Locate the cell with the specified text and output its (X, Y) center coordinate. 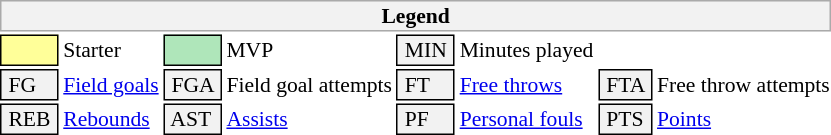
Free throws (526, 85)
MVP (309, 50)
FT (426, 85)
FTA (626, 85)
FGA (192, 85)
MIN (426, 50)
Legend (416, 16)
Starter (111, 50)
Minutes played (526, 50)
Field goal attempts (309, 85)
FG (30, 85)
Field goals (111, 85)
